From the cell containing the given text, extract its center point as [x, y] coordinate. 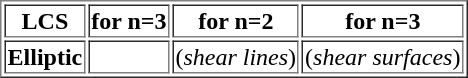
(shear surfaces) [382, 56]
Elliptic [46, 56]
LCS [46, 20]
(shear lines) [236, 56]
for n=2 [236, 20]
